For the text-containing cell, return its midpoint in (X, Y) coordinate format. 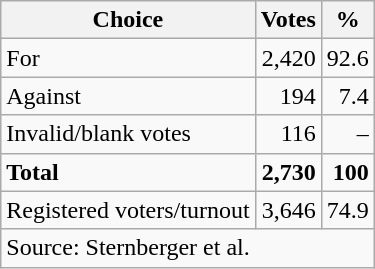
2,420 (288, 58)
3,646 (288, 210)
Registered voters/turnout (128, 210)
Choice (128, 20)
Source: Sternberger et al. (188, 248)
Against (128, 96)
74.9 (348, 210)
2,730 (288, 172)
116 (288, 134)
Total (128, 172)
Votes (288, 20)
194 (288, 96)
100 (348, 172)
Invalid/blank votes (128, 134)
– (348, 134)
% (348, 20)
7.4 (348, 96)
92.6 (348, 58)
For (128, 58)
